Output the [X, Y] coordinate of the center of the cell containing the given text.  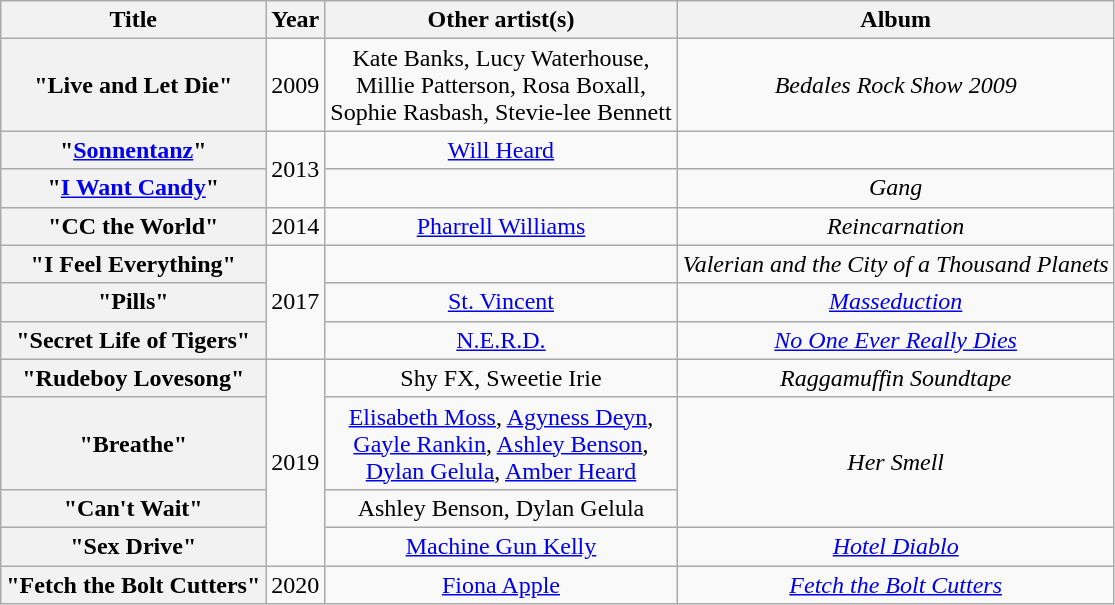
Her Smell [896, 462]
Pharrell Williams [501, 226]
Shy FX, Sweetie Irie [501, 378]
"Sonnentanz" [134, 150]
St. Vincent [501, 302]
"Can't Wait" [134, 508]
Raggamuffin Soundtape [896, 378]
Fiona Apple [501, 585]
2020 [296, 585]
"Secret Life of Tigers" [134, 340]
Title [134, 20]
2017 [296, 302]
Fetch the Bolt Cutters [896, 585]
N.E.R.D. [501, 340]
Hotel Diablo [896, 546]
No One Ever Really Dies [896, 340]
"I Feel Everything" [134, 264]
2009 [296, 85]
"Sex Drive" [134, 546]
Will Heard [501, 150]
Other artist(s) [501, 20]
"Pills" [134, 302]
Ashley Benson, Dylan Gelula [501, 508]
"Breathe" [134, 443]
Machine Gun Kelly [501, 546]
Masseduction [896, 302]
"I Want Candy" [134, 188]
2013 [296, 169]
Reincarnation [896, 226]
Kate Banks, Lucy Waterhouse,Millie Patterson, Rosa Boxall,Sophie Rasbash, Stevie-lee Bennett [501, 85]
Elisabeth Moss, Agyness Deyn,Gayle Rankin, Ashley Benson,Dylan Gelula, Amber Heard [501, 443]
Bedales Rock Show 2009 [896, 85]
"Fetch the Bolt Cutters" [134, 585]
"CC the World" [134, 226]
"Rudeboy Lovesong" [134, 378]
2019 [296, 462]
Album [896, 20]
Gang [896, 188]
2014 [296, 226]
"Live and Let Die" [134, 85]
Valerian and the City of a Thousand Planets [896, 264]
Year [296, 20]
